Return [X, Y] of the center of cell containing provided text 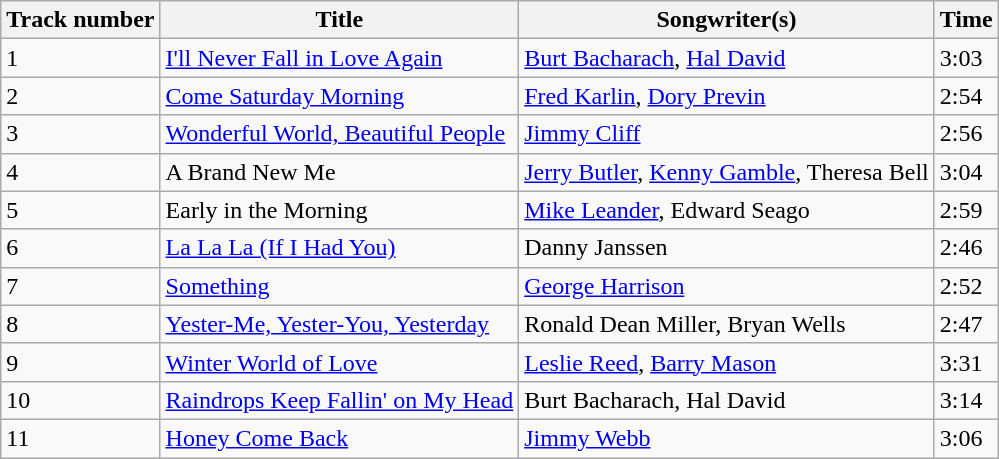
1 [80, 58]
Danny Janssen [727, 248]
Wonderful World, Beautiful People [340, 134]
Leslie Reed, Barry Mason [727, 362]
3:31 [966, 362]
2:59 [966, 210]
Early in the Morning [340, 210]
Songwriter(s) [727, 20]
Title [340, 20]
9 [80, 362]
Honey Come Back [340, 438]
3:04 [966, 172]
La La La (If I Had You) [340, 248]
George Harrison [727, 286]
3:06 [966, 438]
Winter World of Love [340, 362]
5 [80, 210]
Jimmy Webb [727, 438]
Ronald Dean Miller, Bryan Wells [727, 324]
8 [80, 324]
3 [80, 134]
Jimmy Cliff [727, 134]
Track number [80, 20]
Time [966, 20]
2:47 [966, 324]
A Brand New Me [340, 172]
Jerry Butler, Kenny Gamble, Theresa Bell [727, 172]
10 [80, 400]
Raindrops Keep Fallin' on My Head [340, 400]
6 [80, 248]
3:03 [966, 58]
Mike Leander, Edward Seago [727, 210]
7 [80, 286]
Come Saturday Morning [340, 96]
Yester-Me, Yester-You, Yesterday [340, 324]
2:46 [966, 248]
2:52 [966, 286]
2:54 [966, 96]
3:14 [966, 400]
Fred Karlin, Dory Previn [727, 96]
I'll Never Fall in Love Again [340, 58]
11 [80, 438]
2:56 [966, 134]
2 [80, 96]
4 [80, 172]
Something [340, 286]
